Return [X, Y] of the center of cell containing provided text 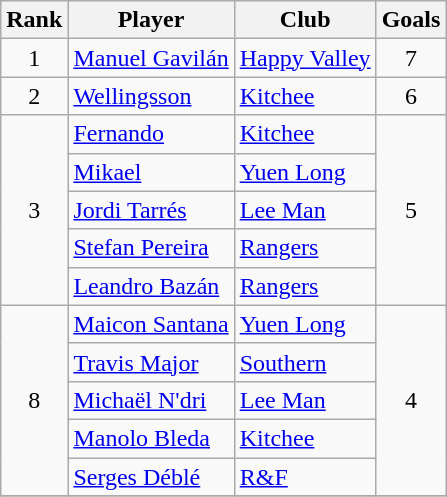
Wellingsson [151, 96]
Rank [34, 20]
Serges Déblé [151, 477]
Michaël N'dri [151, 400]
5 [411, 210]
2 [34, 96]
7 [411, 58]
Happy Valley [305, 58]
Southern [305, 362]
Player [151, 20]
1 [34, 58]
Club [305, 20]
3 [34, 210]
8 [34, 400]
Manolo Bleda [151, 438]
4 [411, 400]
Fernando [151, 134]
Leandro Bazán [151, 286]
R&F [305, 477]
6 [411, 96]
Mikael [151, 172]
Goals [411, 20]
Stefan Pereira [151, 248]
Travis Major [151, 362]
Jordi Tarrés [151, 210]
Manuel Gavilán [151, 58]
Maicon Santana [151, 324]
